Output the [x, y] coordinate of the center of the cell containing the given text.  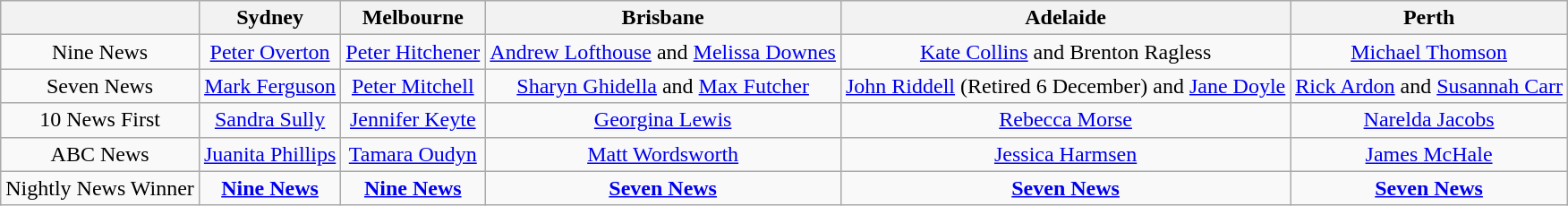
Rick Ardon and Susannah Carr [1429, 86]
Rebecca Morse [1065, 120]
Andrew Lofthouse and Melissa Downes [663, 52]
Perth [1429, 18]
Sharyn Ghidella and Max Futcher [663, 86]
Sandra Sully [269, 120]
Mark Ferguson [269, 86]
Sydney [269, 18]
Melbourne [413, 18]
Jessica Harmsen [1065, 154]
Adelaide [1065, 18]
Peter Mitchell [413, 86]
Michael Thomson [1429, 52]
Peter Hitchener [413, 52]
Matt Wordsworth [663, 154]
Kate Collins and Brenton Ragless [1065, 52]
ABC News [100, 154]
Peter Overton [269, 52]
10 News First [100, 120]
James McHale [1429, 154]
John Riddell (Retired 6 December) and Jane Doyle [1065, 86]
Georgina Lewis [663, 120]
Juanita Phillips [269, 154]
Brisbane [663, 18]
Narelda Jacobs [1429, 120]
Jennifer Keyte [413, 120]
Tamara Oudyn [413, 154]
Nightly News Winner [100, 188]
